Search for the cell housing the specified text and yield its [X, Y] center coordinate. 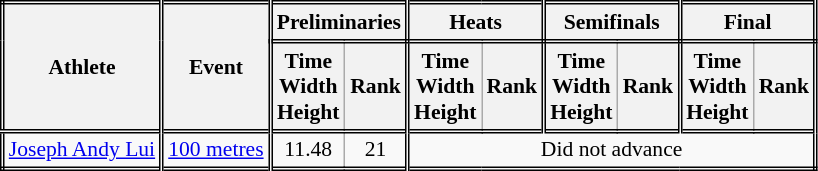
Preliminaries [338, 22]
Heats [476, 22]
Event [216, 67]
100 metres [216, 150]
Athlete [82, 67]
Did not advance [612, 150]
Semifinals [612, 22]
Final [748, 22]
11.48 [308, 150]
Joseph Andy Lui [82, 150]
21 [376, 150]
